Find where the given text appears and provide that cell's center as [X, Y] coordinate. 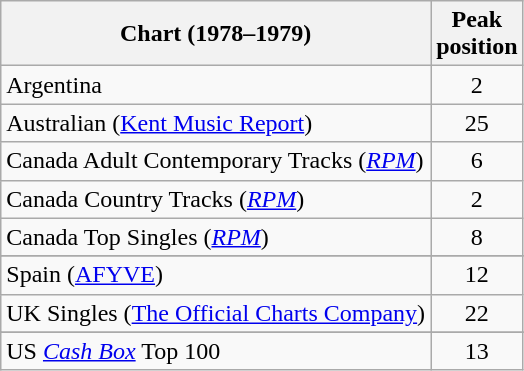
Chart (1978–1979) [216, 34]
Peakposition [477, 34]
UK Singles (The Official Charts Company) [216, 313]
Canada Top Singles (RPM) [216, 237]
Australian (Kent Music Report) [216, 123]
6 [477, 161]
Canada Country Tracks (RPM) [216, 199]
US Cash Box Top 100 [216, 351]
Argentina [216, 85]
8 [477, 237]
22 [477, 313]
12 [477, 275]
13 [477, 351]
Spain (AFYVE) [216, 275]
Canada Adult Contemporary Tracks (RPM) [216, 161]
25 [477, 123]
